Detect which cell encompasses the target text, then output its [x, y] center coordinate. 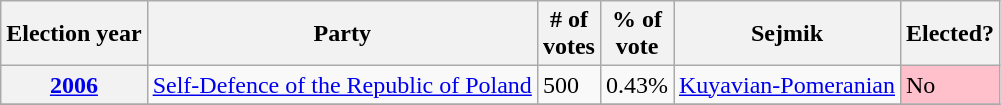
Election year [74, 34]
Self-Defence of the Republic of Poland [342, 85]
0.43% [636, 85]
Party [342, 34]
Sejmik [788, 34]
# ofvotes [568, 34]
% ofvote [636, 34]
Kuyavian-Pomeranian [788, 85]
500 [568, 85]
2006 [74, 85]
Elected? [950, 34]
No [950, 85]
